Find where the given text appears and provide that cell's center as (x, y) coordinate. 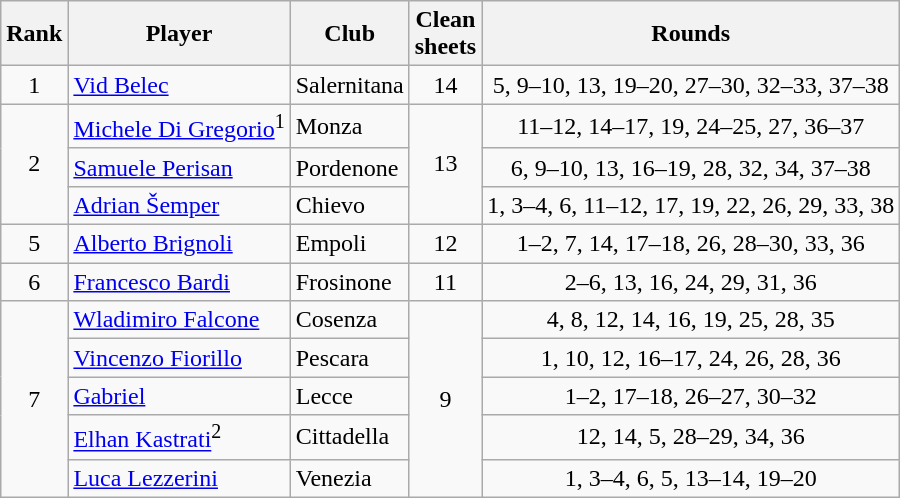
7 (34, 400)
1–2, 17–18, 26–27, 30–32 (691, 396)
Lecce (350, 396)
Adrian Šemper (179, 205)
Player (179, 34)
Alberto Brignoli (179, 244)
11 (445, 282)
6 (34, 282)
Rank (34, 34)
6, 9–10, 13, 16–19, 28, 32, 34, 37–38 (691, 167)
Wladimiro Falcone (179, 320)
Salernitana (350, 85)
Vincenzo Fiorillo (179, 358)
11–12, 14–17, 19, 24–25, 27, 36–37 (691, 126)
Frosinone (350, 282)
1–2, 7, 14, 17–18, 26, 28–30, 33, 36 (691, 244)
Monza (350, 126)
Chievo (350, 205)
2–6, 13, 16, 24, 29, 31, 36 (691, 282)
1 (34, 85)
Michele Di Gregorio1 (179, 126)
12 (445, 244)
Pescara (350, 358)
Gabriel (179, 396)
4, 8, 12, 14, 16, 19, 25, 28, 35 (691, 320)
Francesco Bardi (179, 282)
12, 14, 5, 28–29, 34, 36 (691, 438)
Pordenone (350, 167)
9 (445, 400)
Elhan Kastrati2 (179, 438)
Samuele Perisan (179, 167)
1, 3–4, 6, 11–12, 17, 19, 22, 26, 29, 33, 38 (691, 205)
Cosenza (350, 320)
2 (34, 164)
Venezia (350, 478)
13 (445, 164)
Empoli (350, 244)
1, 3–4, 6, 5, 13–14, 19–20 (691, 478)
Cleansheets (445, 34)
Rounds (691, 34)
14 (445, 85)
Luca Lezzerini (179, 478)
Cittadella (350, 438)
5, 9–10, 13, 19–20, 27–30, 32–33, 37–38 (691, 85)
5 (34, 244)
1, 10, 12, 16–17, 24, 26, 28, 36 (691, 358)
Vid Belec (179, 85)
Club (350, 34)
